Scan for the cell matching the given text and deliver its [X, Y] coordinate at center. 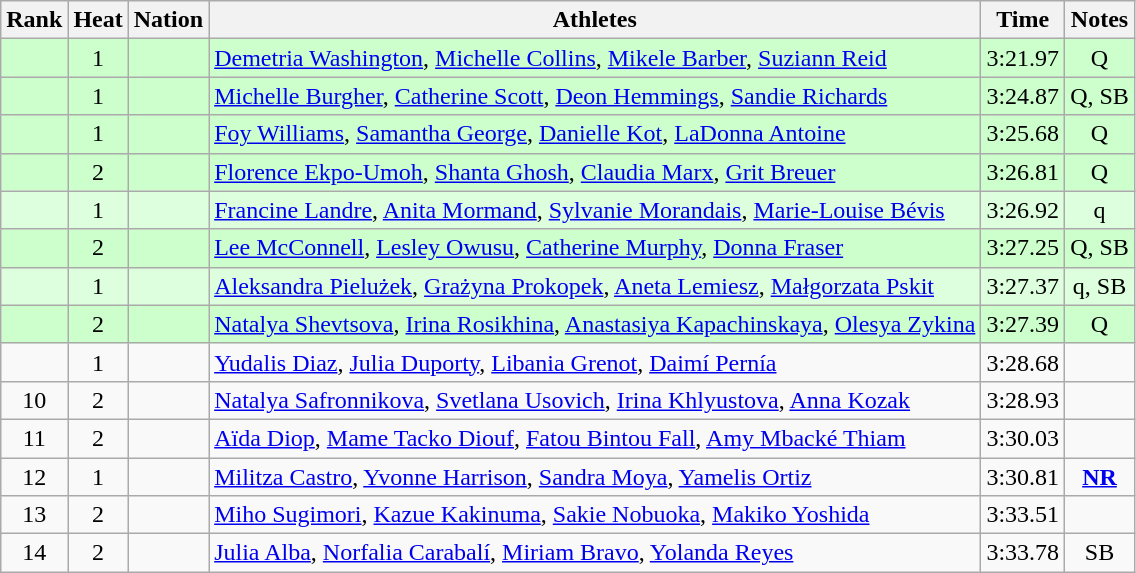
Miho Sugimori, Kazue Kakinuma, Sakie Nobuoka, Makiko Yoshida [595, 515]
Natalya Shevtsova, Irina Rosikhina, Anastasiya Kapachinskaya, Olesya Zykina [595, 324]
12 [34, 477]
3:28.68 [1023, 362]
3:27.37 [1023, 286]
3:27.25 [1023, 248]
q [1100, 210]
Demetria Washington, Michelle Collins, Mikele Barber, Suziann Reid [595, 58]
Aïda Diop, Mame Tacko Diouf, Fatou Bintou Fall, Amy Mbacké Thiam [595, 438]
Aleksandra Pielużek, Grażyna Prokopek, Aneta Lemiesz, Małgorzata Pskit [595, 286]
Natalya Safronnikova, Svetlana Usovich, Irina Khlyustova, Anna Kozak [595, 400]
Rank [34, 20]
NR [1100, 477]
Florence Ekpo-Umoh, Shanta Ghosh, Claudia Marx, Grit Breuer [595, 172]
SB [1100, 553]
3:26.92 [1023, 210]
Heat [98, 20]
3:28.93 [1023, 400]
Foy Williams, Samantha George, Danielle Kot, LaDonna Antoine [595, 134]
3:30.03 [1023, 438]
Athletes [595, 20]
3:33.51 [1023, 515]
Time [1023, 20]
11 [34, 438]
3:25.68 [1023, 134]
Yudalis Diaz, Julia Duporty, Libania Grenot, Daimí Pernía [595, 362]
3:26.81 [1023, 172]
3:33.78 [1023, 553]
q, SB [1100, 286]
3:30.81 [1023, 477]
Michelle Burgher, Catherine Scott, Deon Hemmings, Sandie Richards [595, 96]
Militza Castro, Yvonne Harrison, Sandra Moya, Yamelis Ortiz [595, 477]
3:27.39 [1023, 324]
10 [34, 400]
Francine Landre, Anita Mormand, Sylvanie Morandais, Marie-Louise Bévis [595, 210]
14 [34, 553]
13 [34, 515]
Notes [1100, 20]
Lee McConnell, Lesley Owusu, Catherine Murphy, Donna Fraser [595, 248]
3:24.87 [1023, 96]
3:21.97 [1023, 58]
Nation [168, 20]
Julia Alba, Norfalia Carabalí, Miriam Bravo, Yolanda Reyes [595, 553]
